For the text-containing cell, return its midpoint in [x, y] coordinate format. 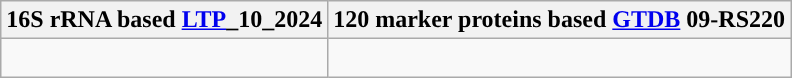
16S rRNA based LTP_10_2024 [164, 20]
120 marker proteins based GTDB 09-RS220 [560, 20]
